Return the [x, y] coordinate for the center point of the cell that contains the specified text.  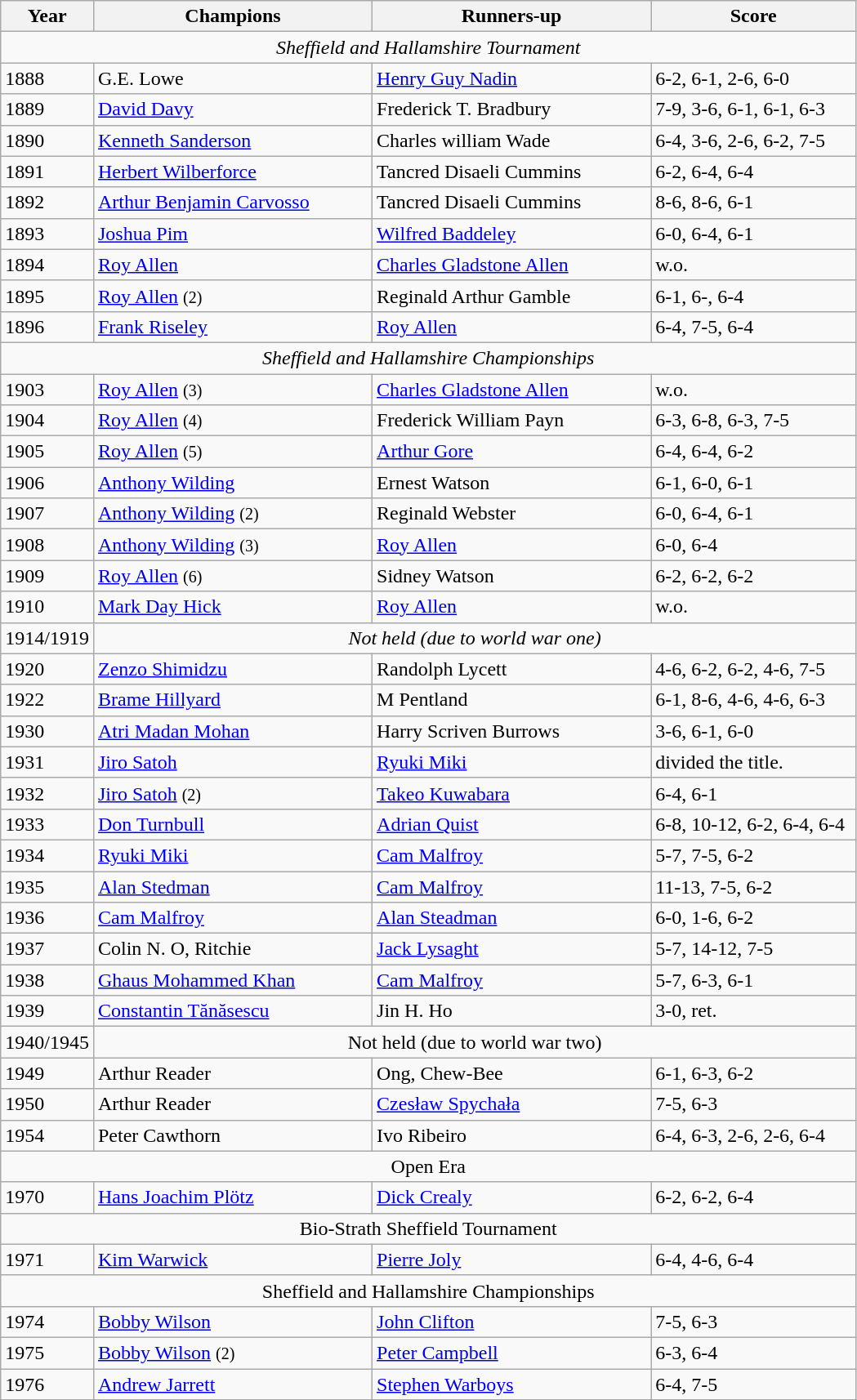
Reginald Webster [511, 514]
1970 [47, 1197]
Randolph Lycett [511, 669]
1889 [47, 109]
Pierre Joly [511, 1260]
1930 [47, 731]
1894 [47, 265]
Hans Joachim Plötz [232, 1197]
1893 [47, 234]
1950 [47, 1104]
Alan Steadman [511, 918]
Alan Stedman [232, 886]
Ghaus Mohammed Khan [232, 980]
Bobby Wilson (2) [232, 1353]
Runners-up [511, 16]
Bobby Wilson [232, 1322]
6-8, 10-12, 6-2, 6-4, 6-4 [753, 824]
Dick Crealy [511, 1197]
Peter Campbell [511, 1353]
6-0, 1-6, 6-2 [753, 918]
1890 [47, 140]
Roy Allen (2) [232, 296]
1906 [47, 483]
Arthur Gore [511, 452]
Roy Allen (5) [232, 452]
1936 [47, 918]
G.E. Lowe [232, 78]
6-4, 7-5 [753, 1384]
Joshua Pim [232, 234]
Jiro Satoh [232, 762]
Brame Hillyard [232, 700]
6-4, 3-6, 2-6, 6-2, 7-5 [753, 140]
Kim Warwick [232, 1260]
11-13, 7-5, 6-2 [753, 886]
1914/1919 [47, 638]
1905 [47, 452]
1888 [47, 78]
8-6, 8-6, 6-1 [753, 203]
6-4, 6-1 [753, 793]
Year [47, 16]
Frederick William Payn [511, 421]
Adrian Quist [511, 824]
Jin H. Ho [511, 1011]
1938 [47, 980]
1910 [47, 607]
4-6, 6-2, 6-2, 4-6, 7-5 [753, 669]
Roy Allen (4) [232, 421]
Charles william Wade [511, 140]
Roy Allen (3) [232, 390]
Stephen Warboys [511, 1384]
6-1, 6-0, 6-1 [753, 483]
Bio-Strath Sheffield Tournament [428, 1228]
Takeo Kuwabara [511, 793]
1935 [47, 886]
Ong, Chew-Bee [511, 1073]
5-7, 6-3, 6-1 [753, 980]
1895 [47, 296]
Czesław Spychała [511, 1104]
1974 [47, 1322]
Peter Cawthorn [232, 1135]
1891 [47, 172]
1904 [47, 421]
1931 [47, 762]
Arthur Benjamin Carvosso [232, 203]
Andrew Jarrett [232, 1384]
3-6, 6-1, 6-0 [753, 731]
Sidney Watson [511, 576]
M Pentland [511, 700]
Colin N. O, Ritchie [232, 949]
Kenneth Sanderson [232, 140]
6-2, 6-2, 6-4 [753, 1197]
Mark Day Hick [232, 607]
5-7, 14-12, 7-5 [753, 949]
1937 [47, 949]
6-4, 7-5, 6-4 [753, 327]
1908 [47, 545]
1909 [47, 576]
1940/1945 [47, 1042]
1907 [47, 514]
Jack Lysaght [511, 949]
Harry Scriven Burrows [511, 731]
Frederick T. Bradbury [511, 109]
1920 [47, 669]
1954 [47, 1135]
6-4, 6-3, 2-6, 2-6, 6-4 [753, 1135]
Henry Guy Nadin [511, 78]
6-2, 6-4, 6-4 [753, 172]
6-3, 6-8, 6-3, 7-5 [753, 421]
John Clifton [511, 1322]
6-1, 6-, 6-4 [753, 296]
Roy Allen (6) [232, 576]
6-3, 6-4 [753, 1353]
1976 [47, 1384]
Anthony Wilding (3) [232, 545]
1934 [47, 855]
1975 [47, 1353]
Don Turnbull [232, 824]
Reginald Arthur Gamble [511, 296]
1896 [47, 327]
Ernest Watson [511, 483]
5-7, 7-5, 6-2 [753, 855]
1903 [47, 390]
6-1, 6-3, 6-2 [753, 1073]
Frank Riseley [232, 327]
Sheffield and Hallamshire Tournament [428, 47]
1933 [47, 824]
1949 [47, 1073]
David Davy [232, 109]
3-0, ret. [753, 1011]
Constantin Tănăsescu [232, 1011]
Jiro Satoh (2) [232, 793]
1922 [47, 700]
Zenzo Shimidzu [232, 669]
Not held (due to world war two) [474, 1042]
6-1, 8-6, 4-6, 4-6, 6-3 [753, 700]
1932 [47, 793]
Ivo Ribeiro [511, 1135]
Wilfred Baddeley [511, 234]
1939 [47, 1011]
Anthony Wilding [232, 483]
6-0, 6-4 [753, 545]
6-4, 6-4, 6-2 [753, 452]
1892 [47, 203]
Atri Madan Mohan [232, 731]
Anthony Wilding (2) [232, 514]
divided the title. [753, 762]
6-4, 4-6, 6-4 [753, 1260]
Herbert Wilberforce [232, 172]
7-9, 3-6, 6-1, 6-1, 6-3 [753, 109]
Not held (due to world war one) [474, 638]
6-2, 6-1, 2-6, 6-0 [753, 78]
1971 [47, 1260]
Open Era [428, 1166]
Champions [232, 16]
6-2, 6-2, 6-2 [753, 576]
Score [753, 16]
